For the text-containing cell, return its midpoint in [x, y] coordinate format. 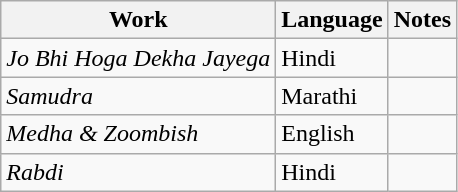
Language [332, 20]
Marathi [332, 96]
Notes [422, 20]
Rabdi [138, 172]
Samudra [138, 96]
Work [138, 20]
English [332, 134]
Jo Bhi Hoga Dekha Jayega [138, 58]
Medha & Zoombish [138, 134]
